Pinpoint the cell where the given text exists, returning its (x, y) midpoint coordinate. 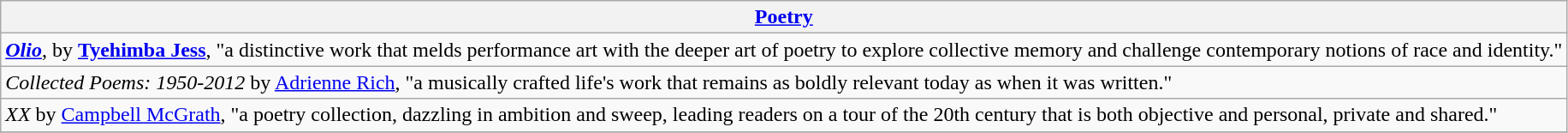
Collected Poems: 1950-2012 by Adrienne Rich, "a musically crafted life's work that remains as boldly relevant today as when it was written." (784, 82)
Poetry (784, 17)
